Extract the (x, y) coordinate from the center of the cell holding the provided text.  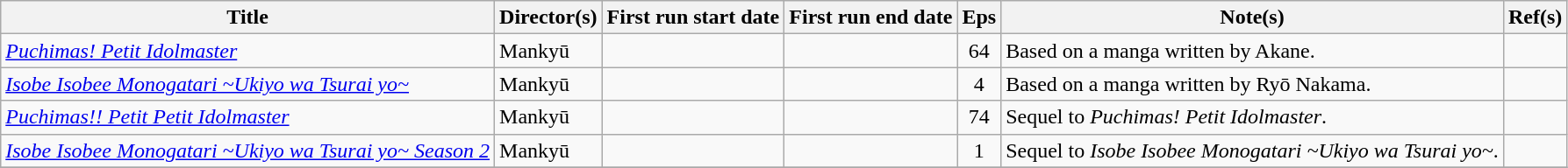
First run end date (870, 17)
Sequel to Puchimas! Petit Idolmaster. (1253, 117)
First run start date (693, 17)
Ref(s) (1535, 17)
4 (979, 84)
Note(s) (1253, 17)
Puchimas! Petit Idolmaster (247, 51)
1 (979, 150)
Eps (979, 17)
Isobe Isobee Monogatari ~Ukiyo wa Tsurai yo~ (247, 84)
Puchimas!! Petit Petit Idolmaster (247, 117)
Sequel to Isobe Isobee Monogatari ~Ukiyo wa Tsurai yo~. (1253, 150)
Director(s) (549, 17)
64 (979, 51)
Isobe Isobee Monogatari ~Ukiyo wa Tsurai yo~ Season 2 (247, 150)
Title (247, 17)
74 (979, 117)
Based on a manga written by Akane. (1253, 51)
Based on a manga written by Ryō Nakama. (1253, 84)
